Find where the given text appears and provide that cell's center as (X, Y) coordinate. 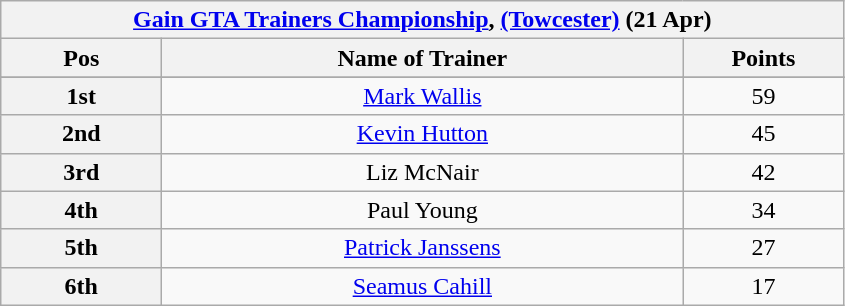
5th (82, 248)
2nd (82, 134)
Seamus Cahill (422, 286)
45 (764, 134)
Gain GTA Trainers Championship, (Towcester) (21 Apr) (422, 20)
Liz McNair (422, 172)
59 (764, 96)
Mark Wallis (422, 96)
17 (764, 286)
27 (764, 248)
3rd (82, 172)
Patrick Janssens (422, 248)
Points (764, 58)
Kevin Hutton (422, 134)
42 (764, 172)
34 (764, 210)
6th (82, 286)
Pos (82, 58)
Paul Young (422, 210)
4th (82, 210)
Name of Trainer (422, 58)
1st (82, 96)
